Detect which cell encompasses the target text, then output its [X, Y] center coordinate. 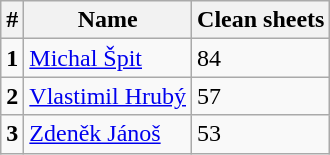
1 [12, 58]
Zdeněk Jánoš [108, 134]
2 [12, 96]
Michal Špit [108, 58]
Name [108, 20]
Vlastimil Hrubý [108, 96]
Clean sheets [261, 20]
53 [261, 134]
# [12, 20]
84 [261, 58]
3 [12, 134]
57 [261, 96]
